Pinpoint the cell where the given text exists, returning its [X, Y] midpoint coordinate. 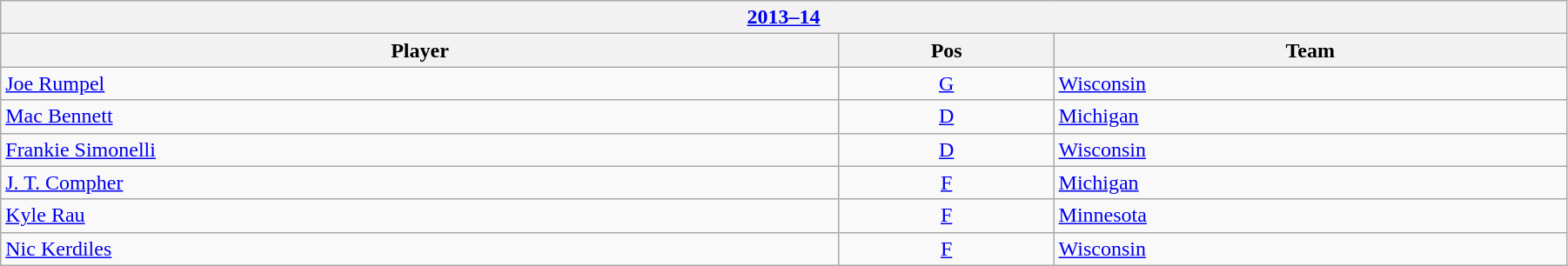
Team [1310, 50]
J. T. Compher [420, 183]
Player [420, 50]
Frankie Simonelli [420, 150]
G [947, 83]
Joe Rumpel [420, 83]
2013–14 [784, 17]
Kyle Rau [420, 216]
Minnesota [1310, 216]
Mac Bennett [420, 116]
Nic Kerdiles [420, 249]
Pos [947, 50]
